Pinpoint the cell where the given text exists, returning its (x, y) midpoint coordinate. 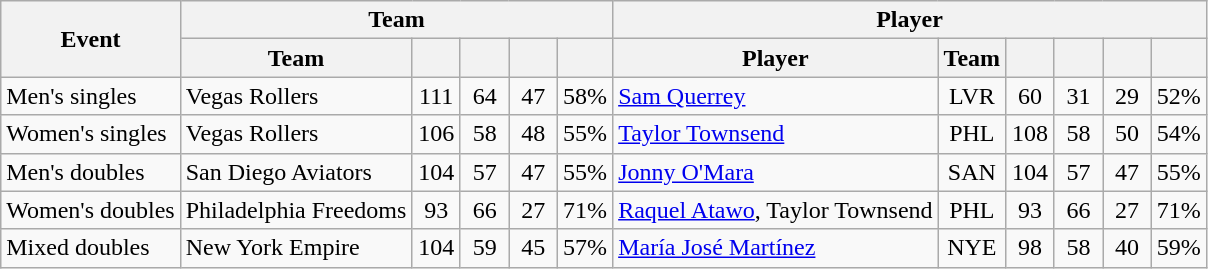
New York Empire (296, 248)
Women's doubles (90, 210)
59 (484, 248)
48 (534, 134)
María José Martínez (776, 248)
Mixed doubles (90, 248)
54% (1178, 134)
57% (586, 248)
LVR (972, 96)
40 (1128, 248)
NYE (972, 248)
64 (484, 96)
108 (1030, 134)
Philadelphia Freedoms (296, 210)
58% (586, 96)
Women's singles (90, 134)
San Diego Aviators (296, 172)
Men's doubles (90, 172)
SAN (972, 172)
50 (1128, 134)
29 (1128, 96)
Jonny O'Mara (776, 172)
Raquel Atawo, Taylor Townsend (776, 210)
111 (436, 96)
45 (534, 248)
52% (1178, 96)
59% (1178, 248)
60 (1030, 96)
Men's singles (90, 96)
Sam Querrey (776, 96)
98 (1030, 248)
106 (436, 134)
Taylor Townsend (776, 134)
Event (90, 39)
31 (1078, 96)
